Return the (X, Y) coordinate for the center point of the cell that contains the specified text.  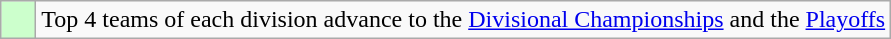
Top 4 teams of each division advance to the Divisional Championships and the Playoffs (464, 20)
